Return [x, y] of the center of cell containing provided text 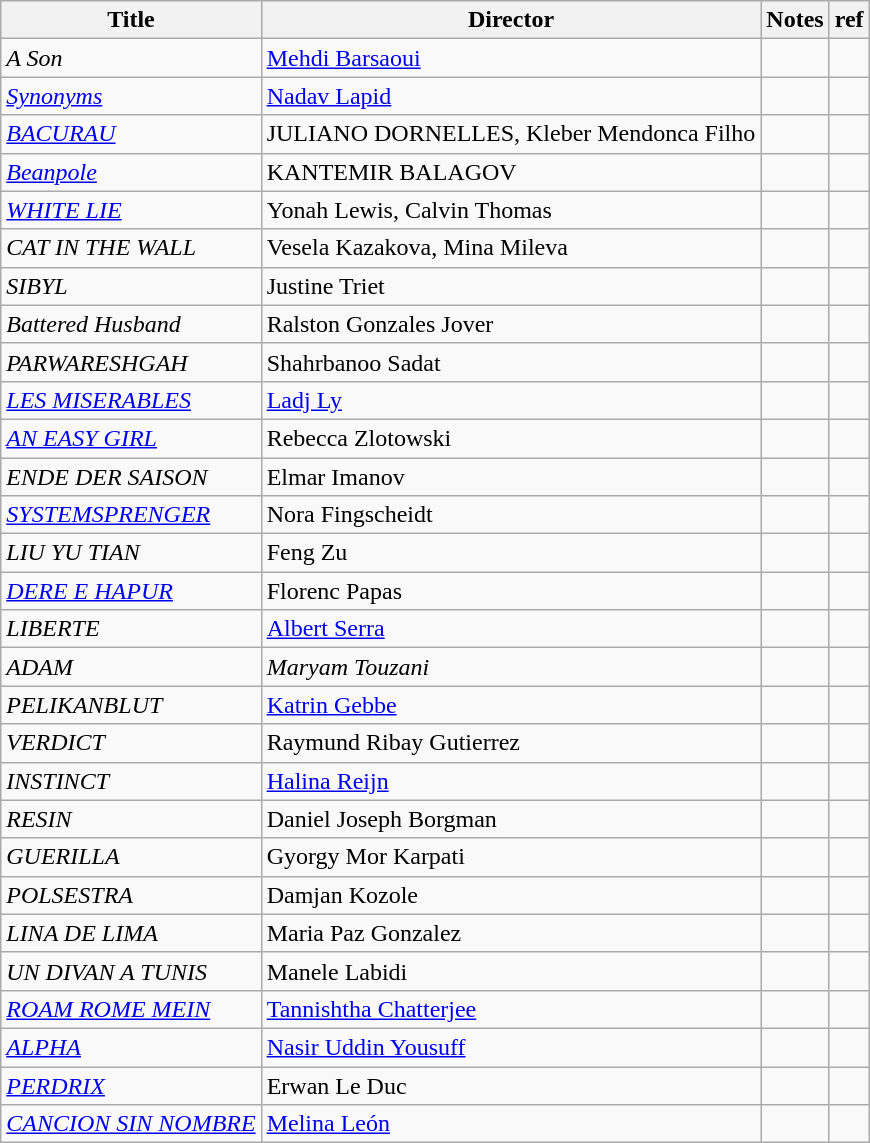
AN EASY GIRL [131, 438]
Florenc Papas [511, 591]
POLSESTRA [131, 895]
Justine Triet [511, 286]
Yonah Lewis, Calvin Thomas [511, 210]
JULIANO DORNELLES, Kleber Mendonca Filho [511, 134]
WHITE LIE [131, 210]
Maryam Touzani [511, 667]
Vesela Kazakova, Mina Mileva [511, 248]
INSTINCT [131, 781]
Melina León [511, 1124]
Daniel Joseph Borgman [511, 819]
A Son [131, 58]
Battered Husband [131, 324]
RESIN [131, 819]
Gyorgy Mor Karpati [511, 857]
Raymund Ribay Gutierrez [511, 743]
CANCION SIN NOMBRE [131, 1124]
Mehdi Barsaoui [511, 58]
ALPHA [131, 1047]
VERDICT [131, 743]
Shahrbanoo Sadat [511, 362]
Director [511, 20]
Tannishtha Chatterjee [511, 1009]
Notes [795, 20]
PARWARESHGAH [131, 362]
LIU YU TIAN [131, 553]
PERDRIX [131, 1085]
DERE E HAPUR [131, 591]
Erwan Le Duc [511, 1085]
ref [849, 20]
SYSTEMSPRENGER [131, 515]
Nora Fingscheidt [511, 515]
PELIKANBLUT [131, 705]
Nasir Uddin Yousuff [511, 1047]
GUERILLA [131, 857]
ENDE DER SAISON [131, 477]
Damjan Kozole [511, 895]
ROAM ROME MEIN [131, 1009]
BACURAU [131, 134]
LES MISERABLES [131, 400]
CAT IN THE WALL [131, 248]
Ladj Ly [511, 400]
ADAM [131, 667]
Nadav Lapid [511, 96]
Synonyms [131, 96]
Halina Reijn [511, 781]
Elmar Imanov [511, 477]
Manele Labidi [511, 971]
Albert Serra [511, 629]
LINA DE LIMA [131, 933]
Title [131, 20]
Beanpole [131, 172]
Ralston Gonzales Jover [511, 324]
Feng Zu [511, 553]
KANTEMIR BALAGOV [511, 172]
SIBYL [131, 286]
Katrin Gebbe [511, 705]
UN DIVAN A TUNIS [131, 971]
LIBERTE [131, 629]
Maria Paz Gonzalez [511, 933]
Rebecca Zlotowski [511, 438]
